Identify which cell holds the provided text, then report its (X, Y) central coordinate. 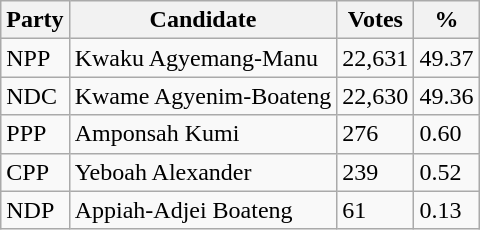
NDP (35, 210)
0.60 (446, 134)
Votes (376, 20)
276 (376, 134)
49.37 (446, 58)
22,631 (376, 58)
0.13 (446, 210)
NPP (35, 58)
49.36 (446, 96)
22,630 (376, 96)
0.52 (446, 172)
PPP (35, 134)
Amponsah Kumi (203, 134)
% (446, 20)
Candidate (203, 20)
Yeboah Alexander (203, 172)
Kwaku Agyemang-Manu (203, 58)
61 (376, 210)
239 (376, 172)
Appiah-Adjei Boateng (203, 210)
Kwame Agyenim-Boateng (203, 96)
CPP (35, 172)
NDC (35, 96)
Party (35, 20)
